Output the [x, y] coordinate of the center of the cell containing the given text.  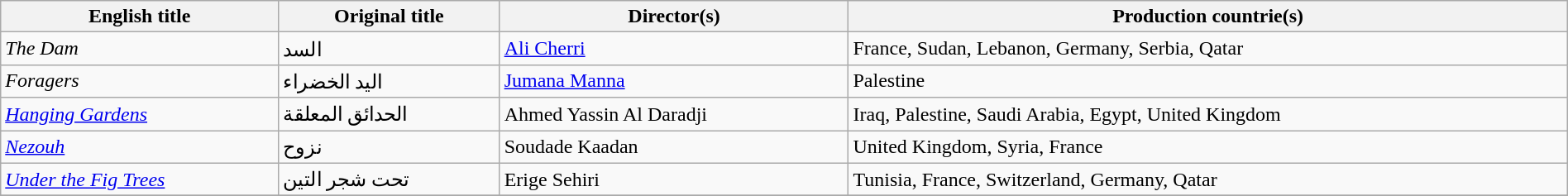
Soudade Kaadan [674, 147]
اليد الخضراء [389, 81]
Hanging Gardens [140, 114]
Under the Fig Trees [140, 179]
United Kingdom, Syria, France [1207, 147]
Ahmed Yassin Al Daradji [674, 114]
Foragers [140, 81]
Director(s) [674, 17]
Palestine [1207, 81]
English title [140, 17]
Jumana Manna [674, 81]
Ali Cherri [674, 49]
Erige Sehiri [674, 179]
Tunisia, France, Switzerland, Germany, Qatar [1207, 179]
The Dam [140, 49]
Original title [389, 17]
تحت شجر التين [389, 179]
France, Sudan, Lebanon, Germany, Serbia, Qatar [1207, 49]
Nezouh [140, 147]
الحدائق المعلقة [389, 114]
Iraq, Palestine, Saudi Arabia, Egypt, United Kingdom [1207, 114]
السد [389, 49]
Production countrie(s) [1207, 17]
نزوح [389, 147]
